Capture the cell that displays the provided text and extract its [x, y] central coordinate. 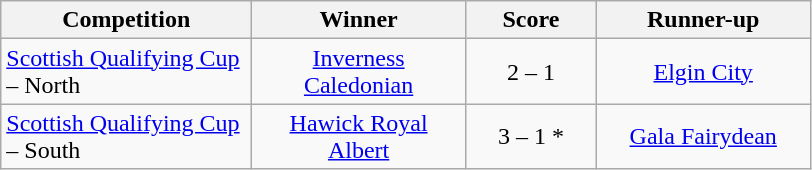
Scottish Qualifying Cup – South [126, 136]
Runner-up [703, 20]
Score [530, 20]
Hawick Royal Albert [359, 136]
Elgin City [703, 72]
Gala Fairydean [703, 136]
Competition [126, 20]
Winner [359, 20]
2 – 1 [530, 72]
Inverness Caledonian [359, 72]
3 – 1 * [530, 136]
Scottish Qualifying Cup – North [126, 72]
